Determine the [X, Y] coordinate at the center of the cell enclosing the given text.  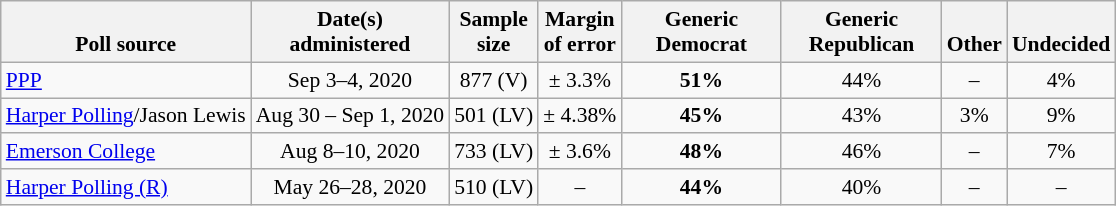
501 (LV) [494, 116]
45% [701, 116]
40% [861, 187]
3% [974, 116]
4% [1061, 80]
Other [974, 32]
510 (LV) [494, 187]
Harper Polling/Jason Lewis [126, 116]
May 26–28, 2020 [350, 187]
48% [701, 152]
Sep 3–4, 2020 [350, 80]
51% [701, 80]
Harper Polling (R) [126, 187]
7% [1061, 152]
43% [861, 116]
PPP [126, 80]
Marginof error [580, 32]
Samplesize [494, 32]
733 (LV) [494, 152]
Undecided [1061, 32]
46% [861, 152]
± 4.38% [580, 116]
GenericDemocrat [701, 32]
Emerson College [126, 152]
877 (V) [494, 80]
GenericRepublican [861, 32]
Aug 30 – Sep 1, 2020 [350, 116]
± 3.3% [580, 80]
Date(s)administered [350, 32]
Poll source [126, 32]
Aug 8–10, 2020 [350, 152]
± 3.6% [580, 152]
9% [1061, 116]
